Find where the given text appears and provide that cell's center as (x, y) coordinate. 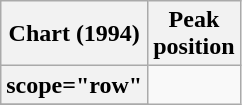
scope="row" (74, 85)
Peakposition (194, 34)
Chart (1994) (74, 34)
